Identify which cell holds the provided text, then report its [x, y] central coordinate. 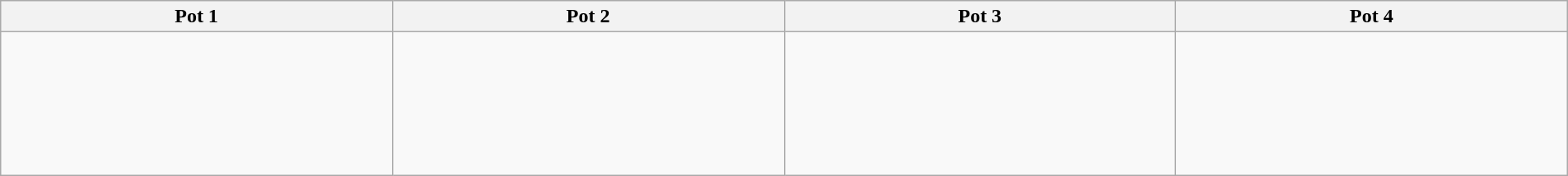
Pot 4 [1372, 17]
Pot 3 [980, 17]
Pot 2 [588, 17]
Pot 1 [197, 17]
